Find where the given text appears and provide that cell's center as (X, Y) coordinate. 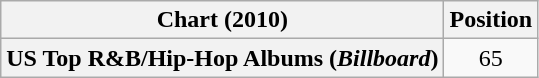
US Top R&B/Hip-Hop Albums (Billboard) (222, 58)
Position (491, 20)
65 (491, 58)
Chart (2010) (222, 20)
